Capture the cell that displays the provided text and extract its [X, Y] central coordinate. 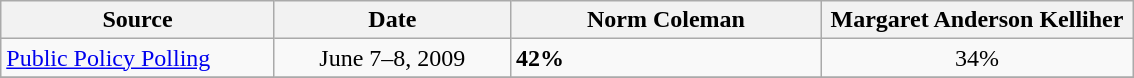
42% [666, 58]
Public Policy Polling [138, 58]
34% [976, 58]
Source [138, 20]
Date [392, 20]
Margaret Anderson Kelliher [976, 20]
June 7–8, 2009 [392, 58]
Norm Coleman [666, 20]
